Determine the [x, y] coordinate at the center of the cell enclosing the given text.  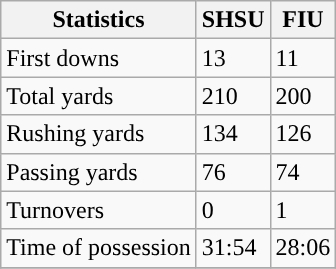
1 [303, 210]
Turnovers [99, 210]
11 [303, 58]
Time of possession [99, 248]
76 [233, 172]
28:06 [303, 248]
200 [303, 96]
126 [303, 134]
First downs [99, 58]
31:54 [233, 248]
13 [233, 58]
Passing yards [99, 172]
Rushing yards [99, 134]
0 [233, 210]
SHSU [233, 20]
Statistics [99, 20]
210 [233, 96]
134 [233, 134]
Total yards [99, 96]
74 [303, 172]
FIU [303, 20]
